Capture the cell that displays the provided text and extract its (x, y) central coordinate. 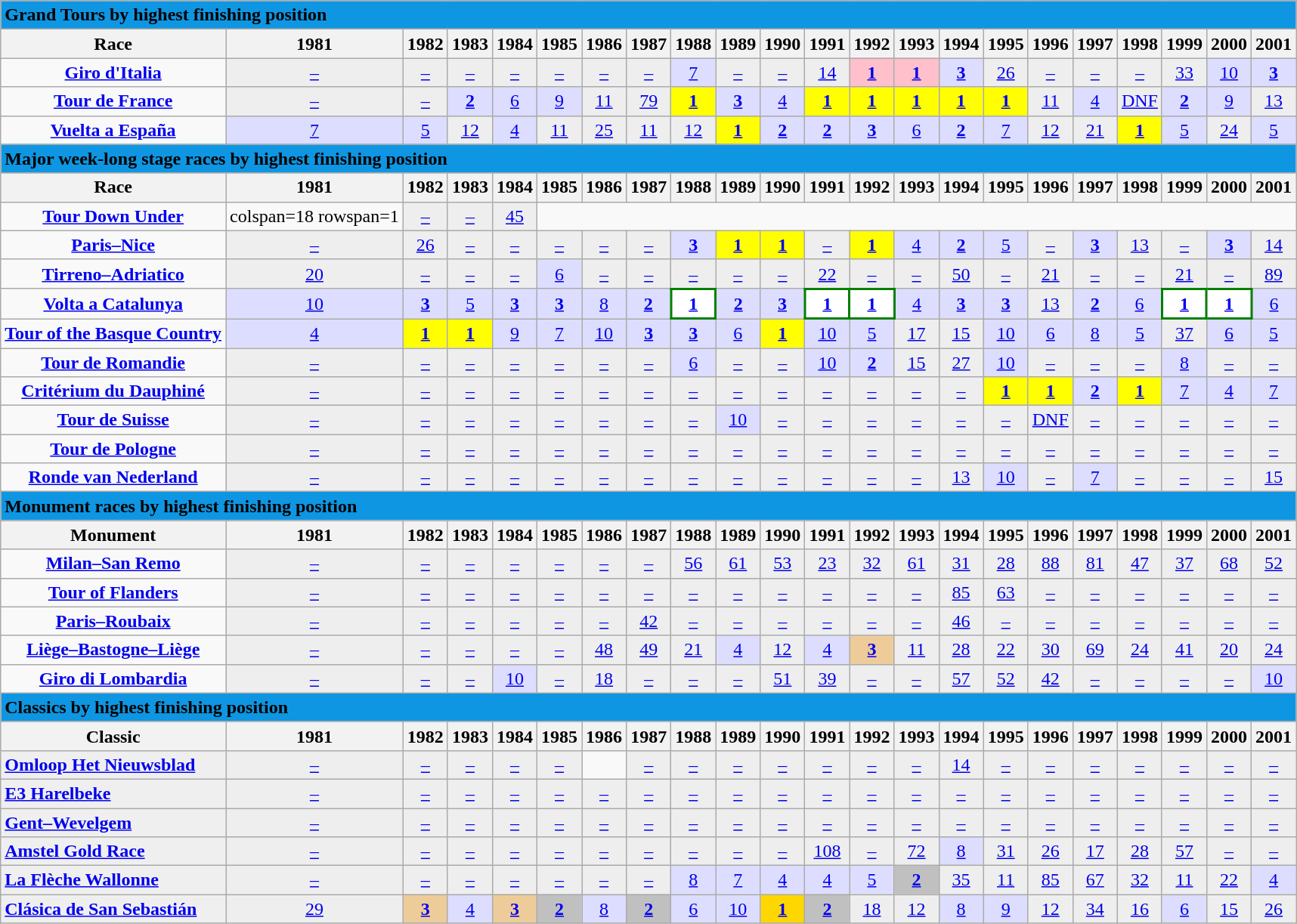
Amstel Gold Race (113, 851)
68 (1229, 564)
29 (314, 909)
Tour de Suisse (113, 420)
23 (827, 564)
69 (1094, 650)
Paris–Roubaix (113, 621)
67 (1094, 880)
Volta a Catalunya (113, 304)
45 (514, 216)
108 (827, 851)
Giro d'Italia (113, 73)
Ronde van Nederland (113, 477)
Liège–Bastogne–Liège (113, 650)
Tour de Pologne (113, 449)
Critérium du Dauphiné (113, 391)
79 (648, 101)
Tour de Romandie (113, 362)
47 (1140, 564)
48 (605, 650)
34 (1094, 909)
56 (694, 564)
81 (1094, 564)
63 (1005, 592)
Tour Down Under (113, 216)
Major week-long stage races by highest finishing position (648, 159)
53 (783, 564)
35 (961, 880)
Monument races by highest finishing position (648, 506)
Tour de France (113, 101)
27 (961, 362)
Monument (113, 535)
49 (648, 650)
Gent–Wevelgem (113, 823)
33 (1184, 73)
La Flèche Wallonne (113, 880)
89 (1274, 273)
Classic (113, 736)
Vuelta a España (113, 130)
colspan=18 rowspan=1 (314, 216)
39 (827, 678)
Classics by highest finishing position (648, 707)
51 (783, 678)
88 (1051, 564)
30 (1051, 650)
E3 Harelbeke (113, 793)
Clásica de San Sebastián (113, 909)
Giro di Lombardia (113, 678)
Omloop Het Nieuwsblad (113, 765)
Tirreno–Adriatico (113, 273)
46 (961, 621)
72 (916, 851)
Milan–San Remo (113, 564)
41 (1184, 650)
Grand Tours by highest finishing position (648, 15)
25 (605, 130)
Tour of the Basque Country (113, 334)
Paris–Nice (113, 245)
Tour of Flanders (113, 592)
50 (961, 273)
16 (1140, 909)
